Determine the [x, y] coordinate at the center of the cell enclosing the given text.  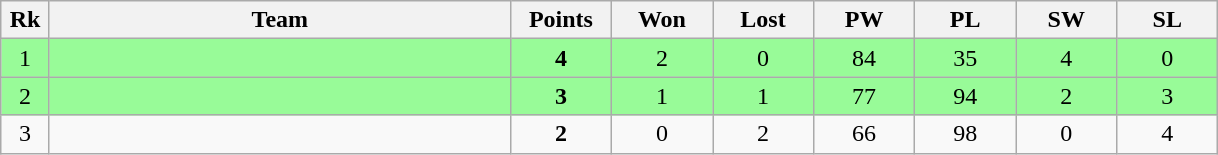
Lost [762, 20]
98 [966, 134]
Points [560, 20]
84 [864, 58]
94 [966, 96]
SW [1066, 20]
77 [864, 96]
Team [280, 20]
35 [966, 58]
66 [864, 134]
PW [864, 20]
Rk [26, 20]
PL [966, 20]
Won [662, 20]
SL [1168, 20]
